Provide the (X, Y) coordinate of the cell's center where the given text is located.  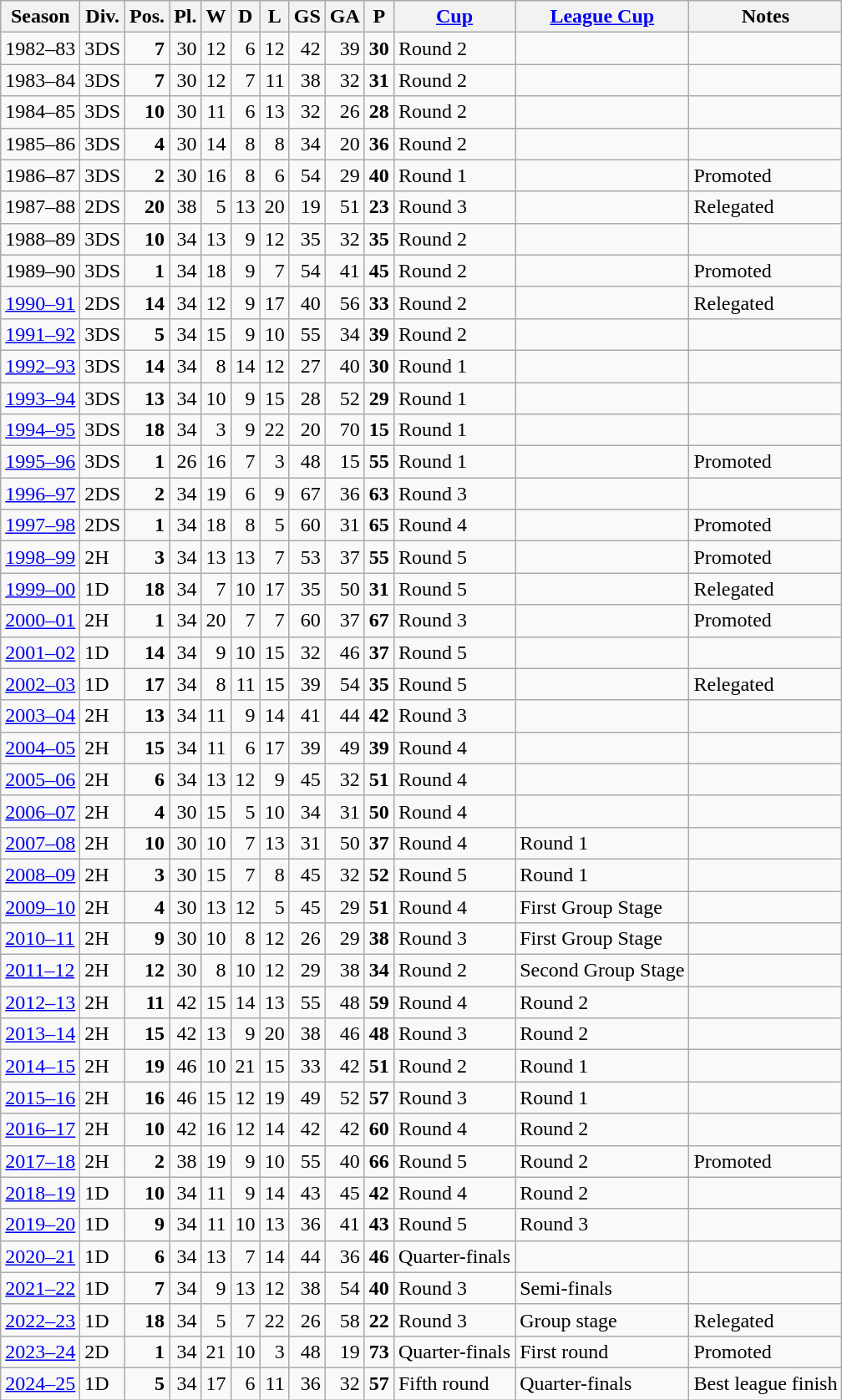
Fifth round (454, 1383)
Pos. (147, 17)
23 (379, 207)
Best league finish (765, 1383)
Second Group Stage (602, 971)
2018–19 (40, 1193)
56 (344, 302)
58 (344, 1320)
2023–24 (40, 1352)
2003–04 (40, 716)
2000–01 (40, 621)
1993–94 (40, 398)
2014–15 (40, 1066)
Div. (103, 17)
Season (40, 17)
1989–90 (40, 271)
1987–88 (40, 207)
2002–03 (40, 684)
2001–02 (40, 652)
Semi-finals (602, 1288)
L (274, 17)
2021–22 (40, 1288)
2007–08 (40, 843)
53 (307, 557)
2011–12 (40, 971)
1990–91 (40, 302)
1997–98 (40, 525)
2020–21 (40, 1256)
1983–84 (40, 80)
1988–89 (40, 239)
Notes (765, 17)
P (379, 17)
2019–20 (40, 1225)
1991–92 (40, 334)
2005–06 (40, 779)
D (246, 17)
2015–16 (40, 1098)
1996–97 (40, 494)
1998–99 (40, 557)
W (216, 17)
GS (307, 17)
70 (344, 430)
Cup (454, 17)
First round (602, 1352)
1994–95 (40, 430)
73 (379, 1352)
1984–85 (40, 112)
1982–83 (40, 48)
2013–14 (40, 1034)
59 (379, 1002)
66 (379, 1161)
2006–07 (40, 811)
2016–17 (40, 1129)
63 (379, 494)
2012–13 (40, 1002)
2004–05 (40, 748)
Pl. (185, 17)
2024–25 (40, 1383)
League Cup (602, 17)
1992–93 (40, 366)
1999–00 (40, 589)
2008–09 (40, 875)
1995–96 (40, 462)
2022–23 (40, 1320)
2D (103, 1352)
Group stage (602, 1320)
27 (307, 366)
GA (344, 17)
2009–10 (40, 906)
1985–86 (40, 144)
2010–11 (40, 939)
1986–87 (40, 175)
65 (379, 525)
2017–18 (40, 1161)
